Scan for the cell matching the given text and deliver its (x, y) coordinate at center. 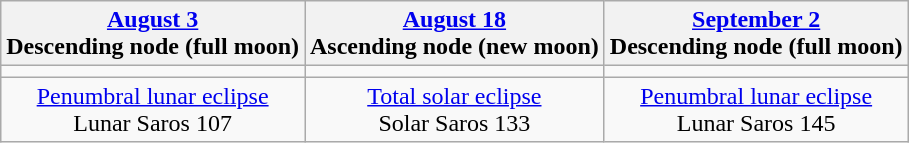
Penumbral lunar eclipseLunar Saros 107 (153, 110)
September 2Descending node (full moon) (756, 34)
August 18Ascending node (new moon) (454, 34)
Penumbral lunar eclipseLunar Saros 145 (756, 110)
August 3Descending node (full moon) (153, 34)
Total solar eclipseSolar Saros 133 (454, 110)
